Extract the (x, y) coordinate from the center of the cell holding the provided text.  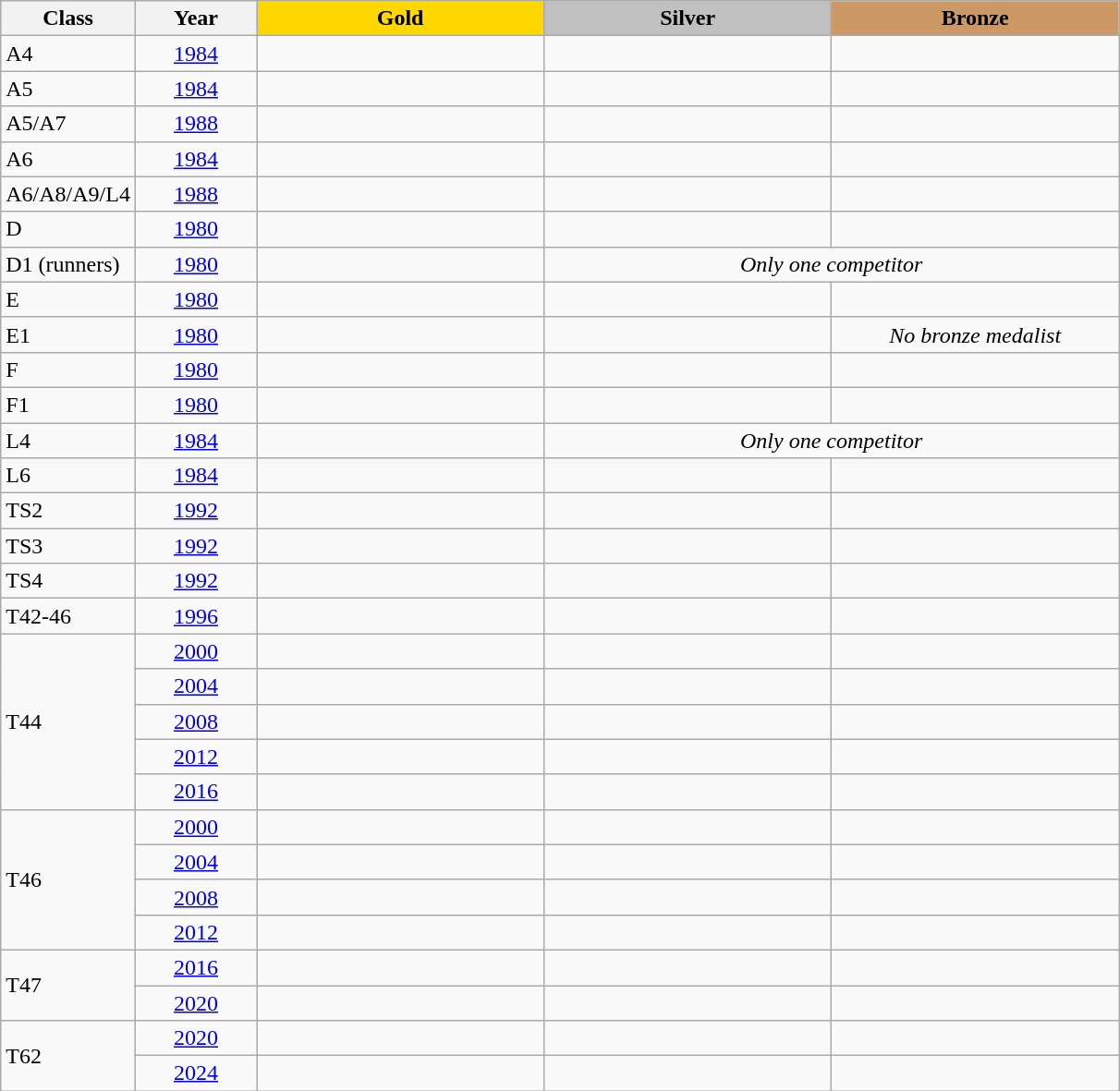
TS2 (68, 511)
T47 (68, 985)
T46 (68, 879)
Year (196, 18)
T44 (68, 721)
No bronze medalist (976, 334)
Silver (688, 18)
L4 (68, 441)
A5/A7 (68, 124)
A6 (68, 159)
E (68, 299)
T62 (68, 1056)
T42-46 (68, 616)
Class (68, 18)
A5 (68, 89)
Bronze (976, 18)
TS3 (68, 546)
F (68, 370)
A6/A8/A9/L4 (68, 194)
1996 (196, 616)
Gold (401, 18)
D1 (runners) (68, 264)
A4 (68, 54)
F1 (68, 405)
2024 (196, 1073)
TS4 (68, 581)
L6 (68, 476)
E1 (68, 334)
D (68, 229)
